Determine the [X, Y] coordinate at the center of the cell enclosing the given text.  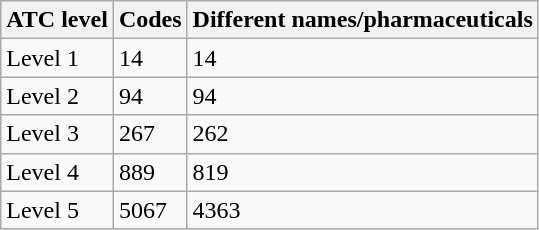
819 [362, 172]
5067 [150, 210]
Level 3 [58, 134]
Codes [150, 20]
Level 1 [58, 58]
267 [150, 134]
889 [150, 172]
Different names/pharmaceuticals [362, 20]
4363 [362, 210]
Level 4 [58, 172]
Level 2 [58, 96]
ATC level [58, 20]
262 [362, 134]
Level 5 [58, 210]
